Search for the cell housing the specified text and yield its [x, y] center coordinate. 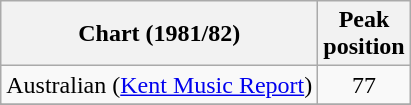
77 [364, 85]
Chart (1981/82) [160, 34]
Australian (Kent Music Report) [160, 85]
Peakposition [364, 34]
